Locate the cell with the specified text and output its (x, y) center coordinate. 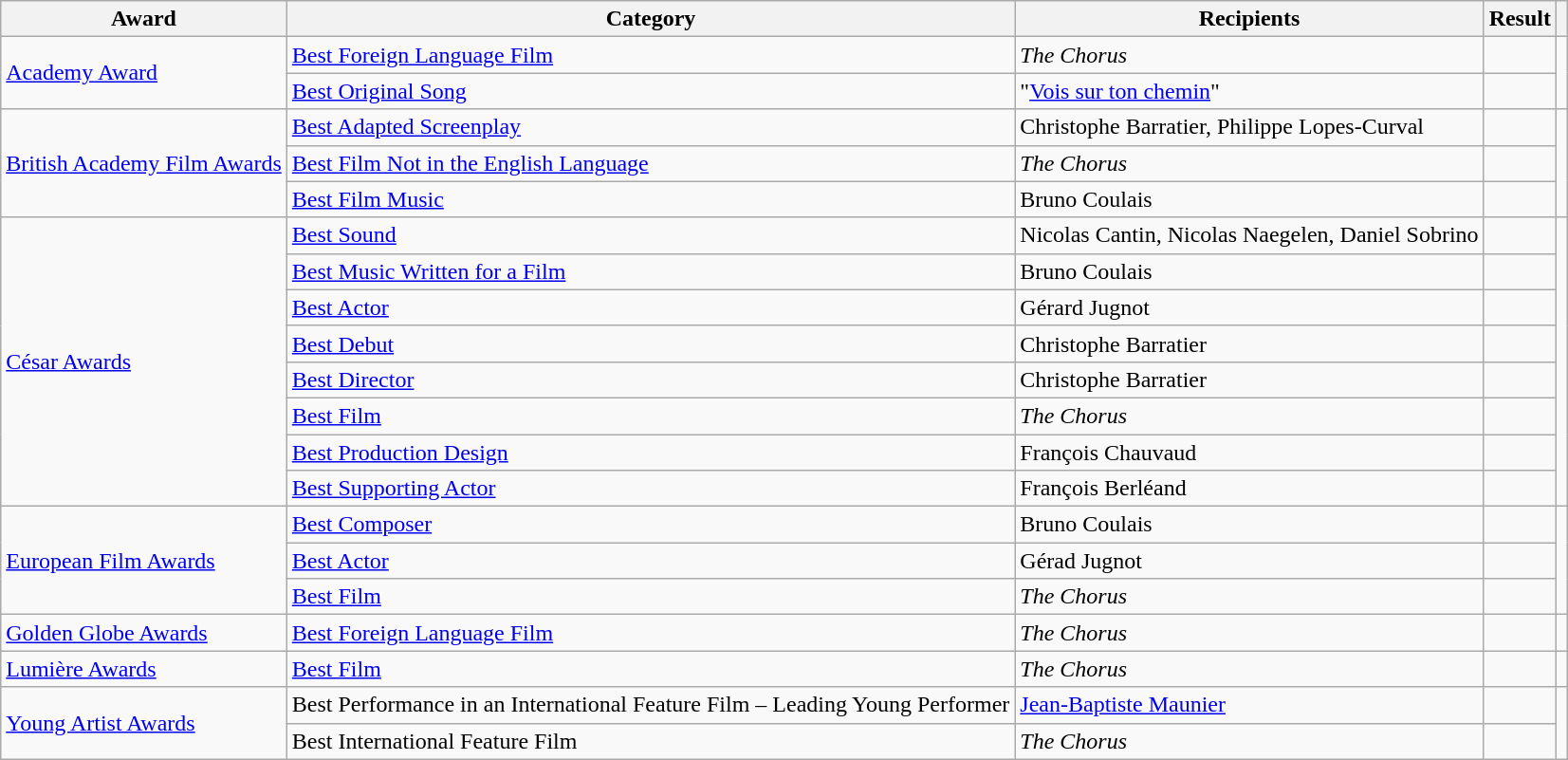
Best Adapted Screenplay (651, 127)
Best Film Music (651, 199)
Best International Feature Film (651, 741)
Best Production Design (651, 453)
Best Sound (651, 235)
Best Music Written for a Film (651, 271)
César Awards (144, 361)
Recipients (1249, 19)
Best Performance in an International Feature Film – Leading Young Performer (651, 705)
François Berléand (1249, 489)
Best Supporting Actor (651, 489)
Category (651, 19)
"Vois sur ton chemin" (1249, 91)
Academy Award (144, 73)
Best Original Song (651, 91)
Christophe Barratier, Philippe Lopes-Curval (1249, 127)
Young Artist Awards (144, 723)
Best Composer (651, 525)
Result (1520, 19)
Best Film Not in the English Language (651, 163)
Best Director (651, 380)
Jean-Baptiste Maunier (1249, 705)
Gérard Jugnot (1249, 307)
British Academy Film Awards (144, 163)
Golden Globe Awards (144, 633)
Award (144, 19)
Lumière Awards (144, 669)
Best Debut (651, 343)
François Chauvaud (1249, 453)
European Film Awards (144, 561)
Gérad Jugnot (1249, 561)
Nicolas Cantin, Nicolas Naegelen, Daniel Sobrino (1249, 235)
